Determine the (X, Y) coordinate at the center of the cell enclosing the given text.  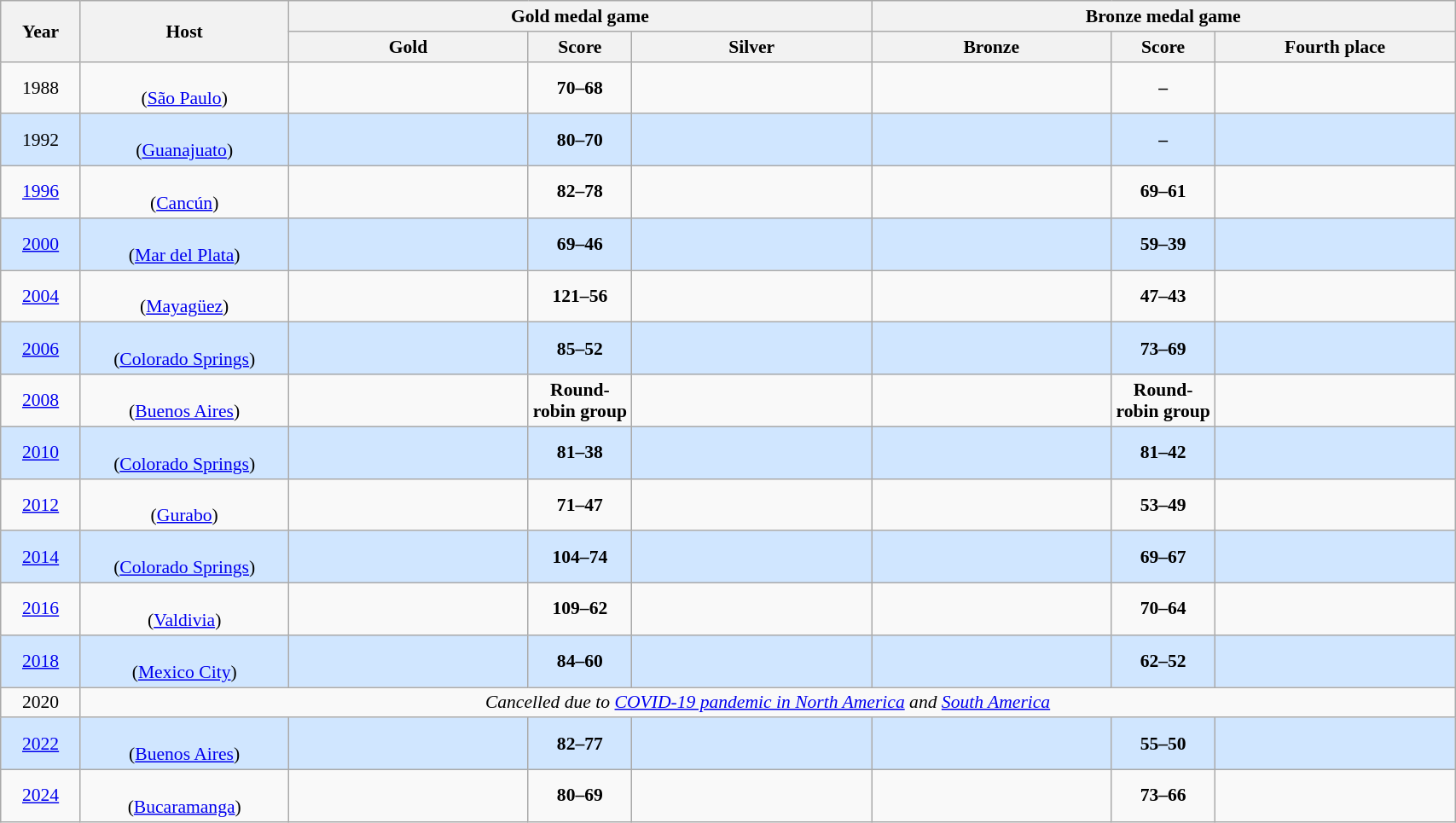
Bronze (991, 47)
(Bucaramanga) (184, 797)
(São Paulo) (184, 87)
2020 (41, 703)
2010 (41, 452)
Fourth place (1336, 47)
70–68 (580, 87)
1996 (41, 193)
Year (41, 31)
2004 (41, 297)
85–52 (580, 348)
(Valdivia) (184, 609)
71–47 (580, 505)
(Guanajuato) (184, 140)
69–67 (1163, 558)
2006 (41, 348)
109–62 (580, 609)
1992 (41, 140)
59–39 (1163, 244)
2012 (41, 505)
(Gurabo) (184, 505)
(Mayagüez) (184, 297)
69–61 (1163, 193)
55–50 (1163, 744)
(Mexico City) (184, 662)
73–66 (1163, 797)
2014 (41, 558)
2000 (41, 244)
Bronze medal game (1163, 16)
2022 (41, 744)
2018 (41, 662)
73–69 (1163, 348)
Cancelled due to COVID-19 pandemic in North America and South America (768, 703)
104–74 (580, 558)
(Cancún) (184, 193)
Host (184, 31)
2016 (41, 609)
81–38 (580, 452)
84–60 (580, 662)
2024 (41, 797)
(Mar del Plata) (184, 244)
81–42 (1163, 452)
2008 (41, 401)
82–78 (580, 193)
62–52 (1163, 662)
82–77 (580, 744)
69–46 (580, 244)
80–69 (580, 797)
Silver (752, 47)
53–49 (1163, 505)
70–64 (1163, 609)
Gold medal game (580, 16)
Gold (408, 47)
47–43 (1163, 297)
121–56 (580, 297)
1988 (41, 87)
80–70 (580, 140)
